Return (X, Y) of the center of cell containing provided text 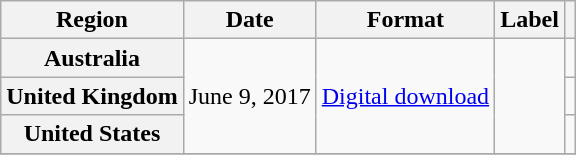
Date (250, 20)
Australia (92, 58)
Region (92, 20)
Format (405, 20)
Digital download (405, 96)
June 9, 2017 (250, 96)
United Kingdom (92, 96)
Label (530, 20)
United States (92, 134)
